Detect which cell encompasses the target text, then output its [x, y] center coordinate. 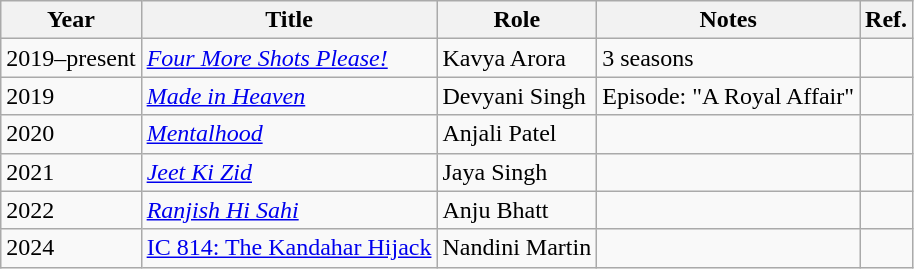
2024 [71, 248]
Jeet Ki Zid [289, 172]
Kavya Arora [517, 58]
Four More Shots Please! [289, 58]
2021 [71, 172]
Made in Heaven [289, 96]
Nandini Martin [517, 248]
Devyani Singh [517, 96]
Ref. [886, 20]
3 seasons [728, 58]
IC 814: The Kandahar Hijack [289, 248]
Title [289, 20]
Anjali Patel [517, 134]
Notes [728, 20]
2020 [71, 134]
2022 [71, 210]
Role [517, 20]
Ranjish Hi Sahi [289, 210]
2019–present [71, 58]
Jaya Singh [517, 172]
Episode: "A Royal Affair" [728, 96]
2019 [71, 96]
Anju Bhatt [517, 210]
Year [71, 20]
Mentalhood [289, 134]
